For the text-containing cell, return its midpoint in [x, y] coordinate format. 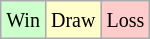
Win [24, 20]
Loss [126, 20]
Draw [72, 20]
